Pinpoint the cell where the given text exists, returning its [x, y] midpoint coordinate. 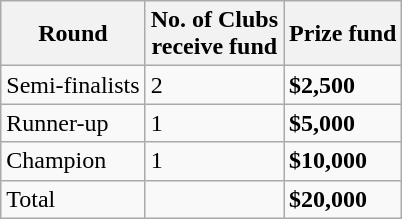
$10,000 [343, 161]
No. of Clubsreceive fund [214, 34]
$2,500 [343, 85]
Prize fund [343, 34]
Champion [73, 161]
Round [73, 34]
Semi-finalists [73, 85]
$20,000 [343, 199]
Total [73, 199]
2 [214, 85]
$5,000 [343, 123]
Runner-up [73, 123]
